Find where the given text appears and provide that cell's center as [X, Y] coordinate. 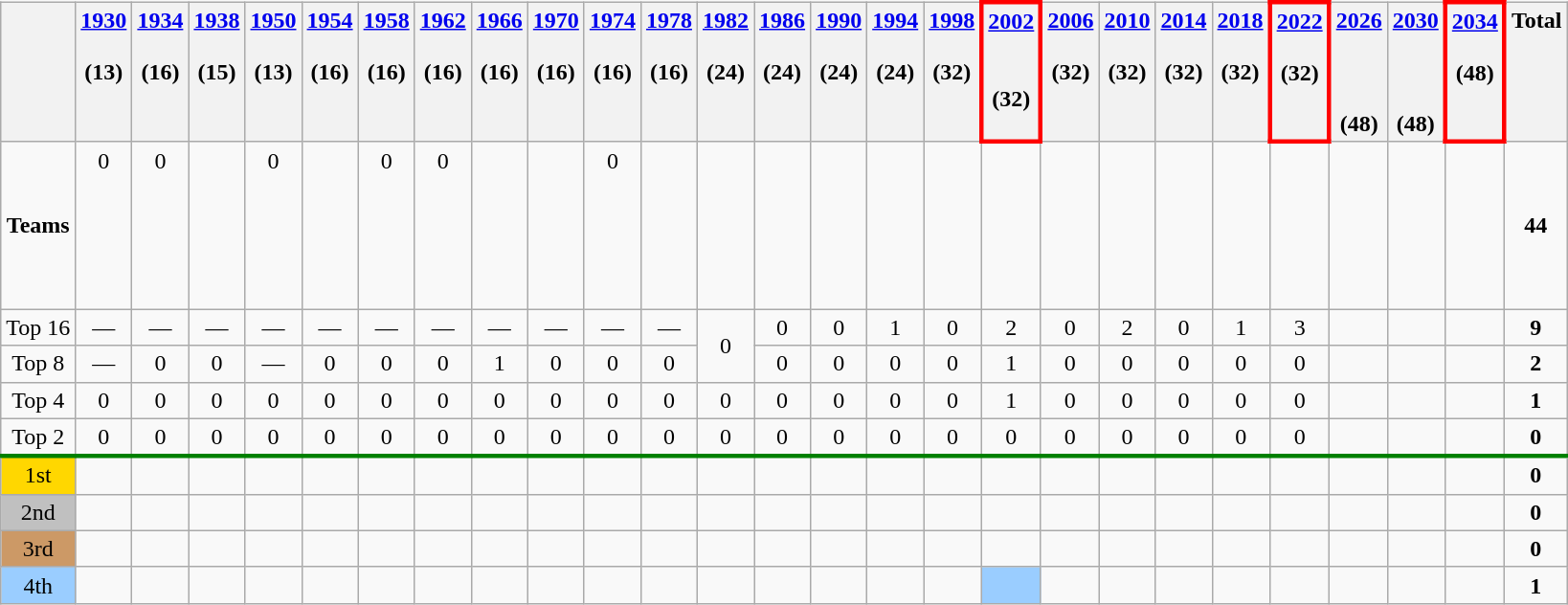
2026 (48) [1359, 72]
2014 (32) [1183, 72]
Top 4 [38, 400]
4th [38, 585]
1962 (16) [442, 72]
1930 (13) [103, 72]
2006 (32) [1070, 72]
Teams [38, 226]
1978 (16) [668, 72]
1966 (16) [500, 72]
Top 2 [38, 437]
2018 (32) [1241, 72]
3rd [38, 549]
1934 (16) [161, 72]
Top 16 [38, 327]
1938 (15) [216, 72]
1982 (24) [726, 72]
2022 (32) [1300, 72]
Top 8 [38, 364]
1986 (24) [783, 72]
2010 (32) [1128, 72]
3 [1300, 327]
9 [1535, 327]
1990 (24) [839, 72]
1974 (16) [613, 72]
44 [1535, 226]
2030 (48) [1417, 72]
1954 (16) [329, 72]
1958 (16) [387, 72]
1970 (16) [555, 72]
Total [1535, 72]
1998 (32) [953, 72]
2nd [38, 512]
1st [38, 476]
1950 (13) [274, 72]
2034 (48) [1475, 72]
2002 (32) [1011, 72]
1994 (24) [896, 72]
